For the text-containing cell, return its midpoint in (x, y) coordinate format. 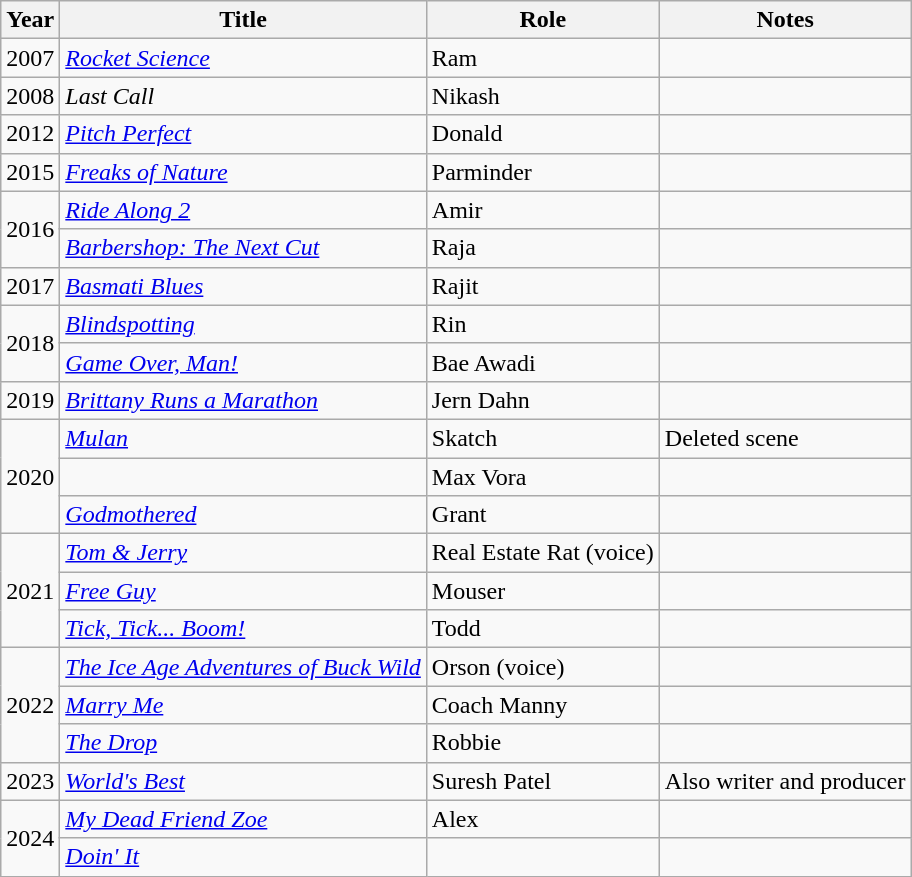
Robbie (542, 743)
The Ice Age Adventures of Buck Wild (244, 667)
Tick, Tick... Boom! (244, 629)
Brittany Runs a Marathon (244, 400)
Mulan (244, 438)
2012 (30, 134)
Basmati Blues (244, 286)
Todd (542, 629)
Notes (785, 20)
My Dead Friend Zoe (244, 819)
Rocket Science (244, 58)
Freaks of Nature (244, 172)
Grant (542, 515)
Donald (542, 134)
Pitch Perfect (244, 134)
2020 (30, 476)
Real Estate Rat (voice) (542, 553)
2015 (30, 172)
2007 (30, 58)
The Drop (244, 743)
Nikash (542, 96)
Rin (542, 324)
2018 (30, 343)
Skatch (542, 438)
Tom & Jerry (244, 553)
Doin' It (244, 857)
Blindspotting (244, 324)
Alex (542, 819)
World's Best (244, 781)
Year (30, 20)
Bae Awadi (542, 362)
2019 (30, 400)
2008 (30, 96)
Rajit (542, 286)
Suresh Patel (542, 781)
Last Call (244, 96)
Amir (542, 210)
Max Vora (542, 477)
Ride Along 2 (244, 210)
2017 (30, 286)
Jern Dahn (542, 400)
Marry Me (244, 705)
Coach Manny (542, 705)
Mouser (542, 591)
Raja (542, 248)
Ram (542, 58)
Game Over, Man! (244, 362)
Parminder (542, 172)
Role (542, 20)
2022 (30, 705)
2016 (30, 229)
Free Guy (244, 591)
Barbershop: The Next Cut (244, 248)
Orson (voice) (542, 667)
2021 (30, 591)
Title (244, 20)
Also writer and producer (785, 781)
Deleted scene (785, 438)
Godmothered (244, 515)
2024 (30, 838)
2023 (30, 781)
